Provide the (x, y) coordinate of the cell's center where the given text is located.  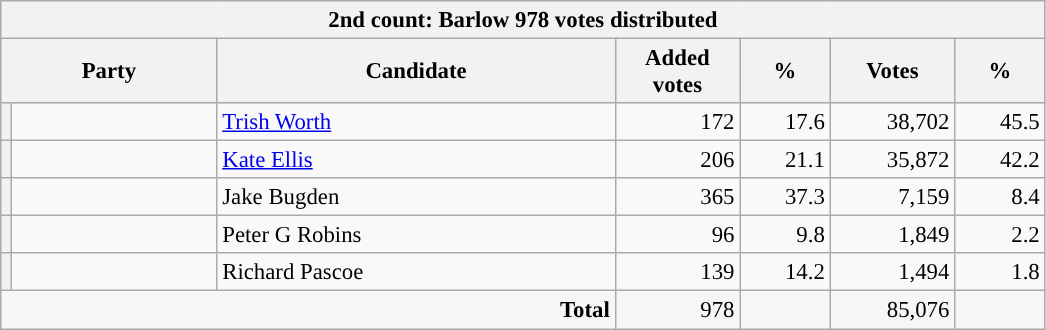
Richard Pascoe (416, 273)
Candidate (416, 72)
42.2 (1000, 160)
37.3 (785, 197)
2.2 (1000, 235)
7,159 (892, 197)
21.1 (785, 160)
1,494 (892, 273)
365 (678, 197)
17.6 (785, 122)
206 (678, 160)
Total (308, 310)
Added votes (678, 72)
2nd count: Barlow 978 votes distributed (523, 20)
9.8 (785, 235)
978 (678, 310)
Votes (892, 72)
1.8 (1000, 273)
8.4 (1000, 197)
14.2 (785, 273)
172 (678, 122)
96 (678, 235)
85,076 (892, 310)
Peter G Robins (416, 235)
35,872 (892, 160)
Kate Ellis (416, 160)
139 (678, 273)
Party (109, 72)
Trish Worth (416, 122)
Jake Bugden (416, 197)
38,702 (892, 122)
45.5 (1000, 122)
1,849 (892, 235)
